Scan for the cell matching the given text and deliver its (x, y) coordinate at center. 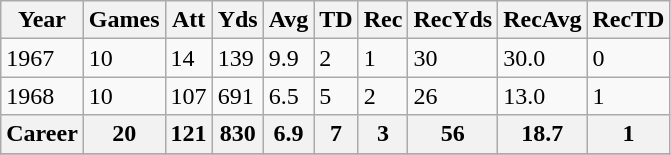
139 (238, 58)
RecAvg (542, 20)
107 (188, 96)
20 (124, 134)
RecYds (453, 20)
14 (188, 58)
30.0 (542, 58)
30 (453, 58)
830 (238, 134)
TD (336, 20)
1967 (42, 58)
7 (336, 134)
Rec (383, 20)
9.9 (288, 58)
Avg (288, 20)
691 (238, 96)
Yds (238, 20)
Career (42, 134)
Year (42, 20)
6.9 (288, 134)
18.7 (542, 134)
26 (453, 96)
3 (383, 134)
RecTD (628, 20)
121 (188, 134)
13.0 (542, 96)
Games (124, 20)
56 (453, 134)
1968 (42, 96)
6.5 (288, 96)
5 (336, 96)
0 (628, 58)
Att (188, 20)
